Return [x, y] of the center of cell containing provided text 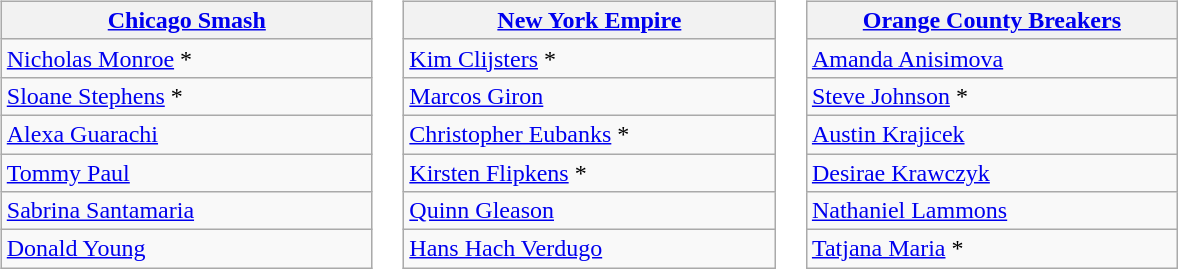
Steve Johnson * [992, 96]
Christopher Eubanks * [590, 134]
Austin Krajicek [992, 134]
Alexa Guarachi [186, 134]
Hans Hach Verdugo [590, 249]
Nathaniel Lammons [992, 211]
Nicholas Monroe * [186, 58]
Kim Clijsters * [590, 58]
Tommy Paul [186, 173]
Amanda Anisimova [992, 58]
Tatjana Maria * [992, 249]
New York Empire [590, 20]
Sloane Stephens * [186, 96]
Orange County Breakers [992, 20]
Sabrina Santamaria [186, 211]
Chicago Smash [186, 20]
Quinn Gleason [590, 211]
Desirae Krawczyk [992, 173]
Marcos Giron [590, 96]
Donald Young [186, 249]
Kirsten Flipkens * [590, 173]
